Determine the [X, Y] coordinate at the center of the cell enclosing the given text.  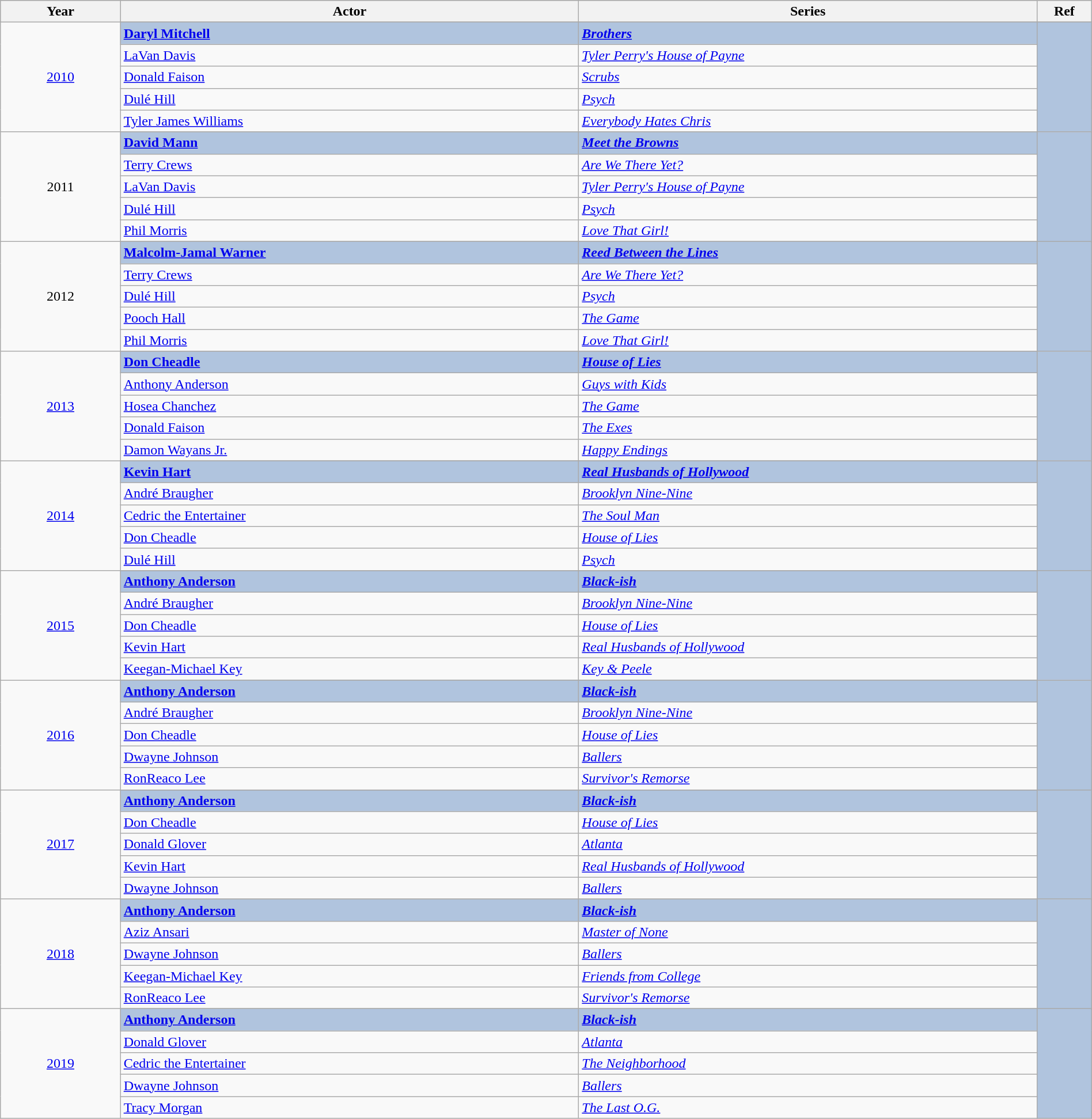
Scrubs [808, 77]
The Soul Man [808, 515]
The Neighborhood [808, 1064]
2017 [60, 844]
2010 [60, 77]
Hosea Chanchez [350, 406]
2012 [60, 296]
2011 [60, 187]
Series [808, 12]
Aziz Ansari [350, 932]
Everybody Hates Chris [808, 121]
2018 [60, 954]
Happy Endings [808, 450]
2013 [60, 406]
Daryl Mitchell [350, 33]
Malcolm-Jamal Warner [350, 252]
2014 [60, 515]
Damon Wayans Jr. [350, 450]
The Exes [808, 428]
Reed Between the Lines [808, 252]
Master of None [808, 932]
2016 [60, 735]
Tyler James Williams [350, 121]
2015 [60, 625]
2019 [60, 1064]
Ref [1064, 12]
Brothers [808, 33]
Year [60, 12]
Guys with Kids [808, 384]
Tracy Morgan [350, 1107]
Friends from College [808, 976]
Pooch Hall [350, 318]
The Last O.G. [808, 1107]
Meet the Browns [808, 143]
Key & Peele [808, 669]
David Mann [350, 143]
Actor [350, 12]
